Capture the cell that displays the provided text and extract its [x, y] central coordinate. 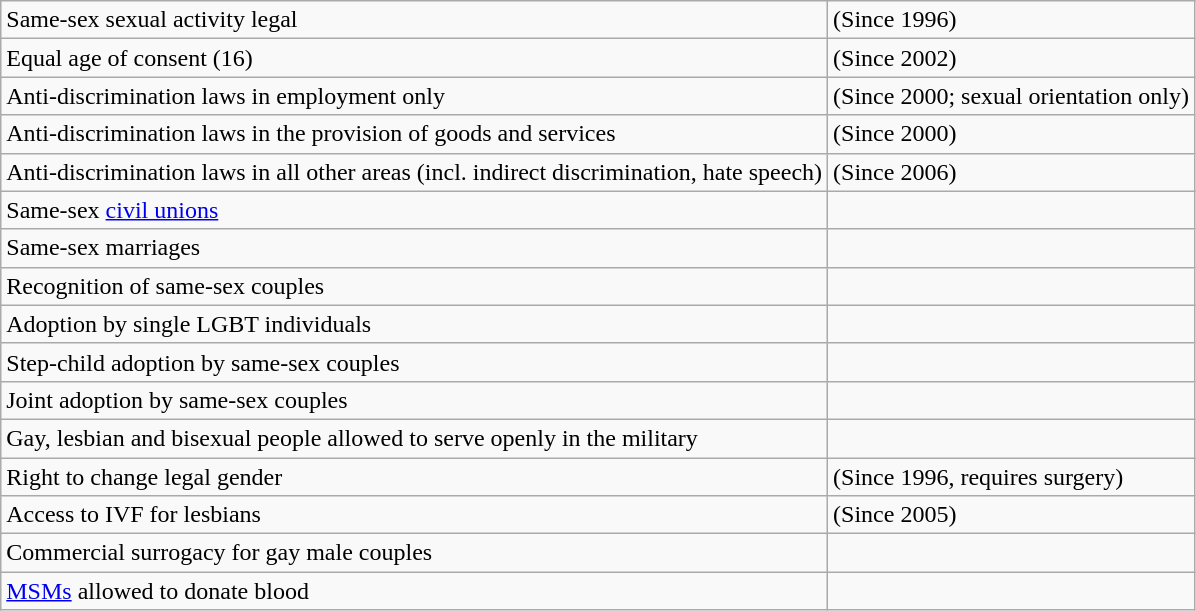
(Since 2000; sexual orientation only) [1012, 96]
Step-child adoption by same-sex couples [414, 362]
Anti-discrimination laws in the provision of goods and services [414, 134]
(Since 2002) [1012, 58]
Recognition of same-sex couples [414, 286]
(Since 2005) [1012, 515]
Same-sex civil unions [414, 210]
Same-sex marriages [414, 248]
Same-sex sexual activity legal [414, 20]
Adoption by single LGBT individuals [414, 324]
(Since 2000) [1012, 134]
(Since 1996) [1012, 20]
Gay, lesbian and bisexual people allowed to serve openly in the military [414, 438]
Joint adoption by same-sex couples [414, 400]
Access to IVF for lesbians [414, 515]
Right to change legal gender [414, 477]
Anti-discrimination laws in all other areas (incl. indirect discrimination, hate speech) [414, 172]
(Since 1996, requires surgery) [1012, 477]
(Since 2006) [1012, 172]
MSMs allowed to donate blood [414, 591]
Anti-discrimination laws in employment only [414, 96]
Commercial surrogacy for gay male couples [414, 553]
Equal age of consent (16) [414, 58]
